Extract the [X, Y] coordinate from the center of the cell holding the provided text.  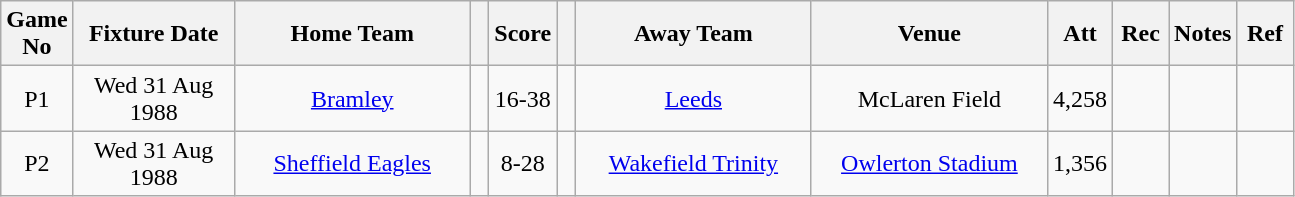
Leeds [693, 98]
Home Team [352, 34]
Game No [37, 34]
Ref [1265, 34]
Att [1080, 34]
1,356 [1080, 164]
Wakefield Trinity [693, 164]
Rec [1141, 34]
Away Team [693, 34]
8-28 [523, 164]
Score [523, 34]
16-38 [523, 98]
Fixture Date [154, 34]
Bramley [352, 98]
Owlerton Stadium [929, 164]
Sheffield Eagles [352, 164]
P1 [37, 98]
P2 [37, 164]
Notes [1203, 34]
McLaren Field [929, 98]
Venue [929, 34]
4,258 [1080, 98]
